Return [X, Y] of the center of cell containing provided text 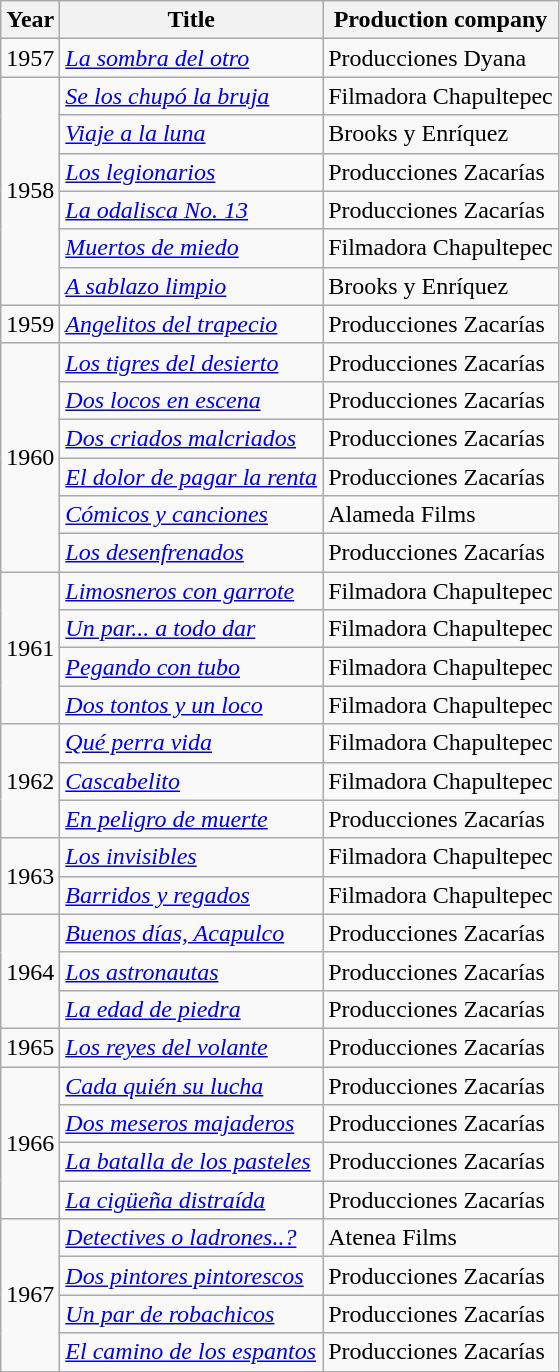
Un par... a todo dar [192, 629]
1957 [30, 58]
Producciones Dyana [441, 58]
Pegando con tubo [192, 667]
Los tigres del desierto [192, 362]
Detectives o ladrones..? [192, 1238]
Barridos y regados [192, 895]
1958 [30, 191]
Cada quién su lucha [192, 1085]
Los astronautas [192, 971]
Dos criados malcriados [192, 438]
Cómicos y canciones [192, 515]
A sablazo limpio [192, 286]
La cigüeña distraída [192, 1200]
Se los chupó la bruja [192, 96]
Production company [441, 20]
1966 [30, 1142]
Viaje a la luna [192, 134]
Title [192, 20]
1967 [30, 1295]
1959 [30, 324]
En peligro de muerte [192, 819]
1964 [30, 971]
1962 [30, 781]
1963 [30, 876]
El camino de los espantos [192, 1352]
Dos meseros majaderos [192, 1124]
Los reyes del volante [192, 1047]
1960 [30, 457]
Cascabelito [192, 781]
La batalla de los pasteles [192, 1162]
Los desenfrenados [192, 553]
La edad de piedra [192, 1009]
Limosneros con garrote [192, 591]
Un par de robachicos [192, 1314]
1965 [30, 1047]
La sombra del otro [192, 58]
Dos pintores pintorescos [192, 1276]
Atenea Films [441, 1238]
Los invisibles [192, 857]
Los legionarios [192, 172]
Angelitos del trapecio [192, 324]
1961 [30, 648]
Qué perra vida [192, 743]
Buenos días, Acapulco [192, 933]
Dos tontos y un loco [192, 705]
El dolor de pagar la renta [192, 477]
Alameda Films [441, 515]
Muertos de miedo [192, 248]
La odalisca No. 13 [192, 210]
Dos locos en escena [192, 400]
Year [30, 20]
